Extract the [X, Y] coordinate from the center of the cell holding the provided text.  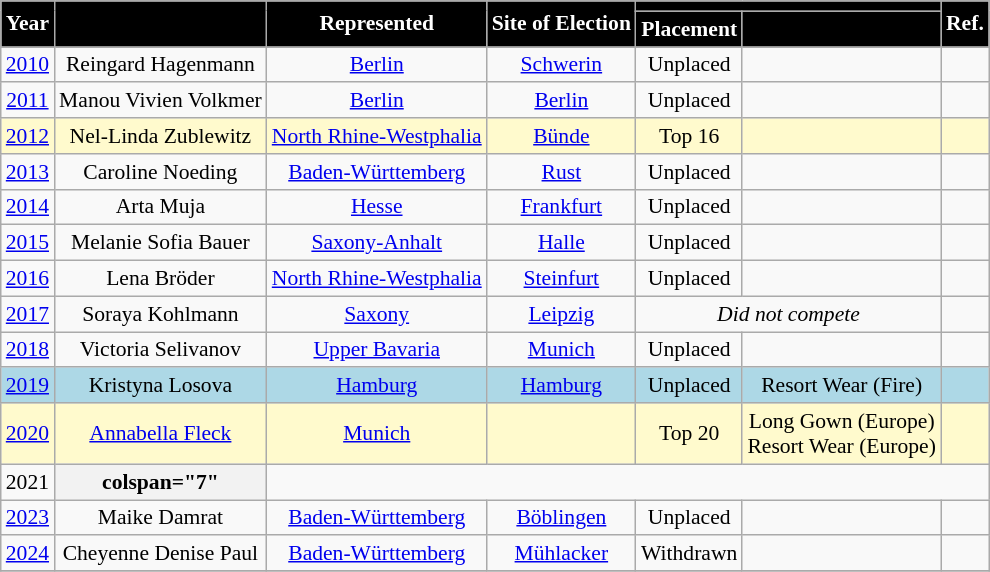
Upper Bavaria [377, 350]
Steinfurt [562, 279]
Maike Damrat [160, 518]
Saxony [377, 314]
2023 [28, 518]
Bünde [562, 136]
Long Gown (Europe) Resort Wear (Europe) [842, 434]
Top 16 [689, 136]
Böblingen [562, 518]
2015 [28, 243]
2020 [28, 434]
Manou Vivien Volkmer [160, 101]
Cheyenne Denise Paul [160, 554]
colspan="7" [160, 482]
2017 [28, 314]
Reingard Hagenmann [160, 65]
Arta Muja [160, 207]
Placement [689, 29]
Halle [562, 243]
2013 [28, 172]
Frankfurt [562, 207]
Victoria Selivanov [160, 350]
Soraya Kohlmann [160, 314]
2010 [28, 65]
Hesse [377, 207]
Mühlacker [562, 554]
2011 [28, 101]
Saxony-Anhalt [377, 243]
Resort Wear (Fire) [842, 386]
2012 [28, 136]
Withdrawn [689, 554]
2019 [28, 386]
Caroline Noeding [160, 172]
Kristyna Losova [160, 386]
Rust [562, 172]
Annabella Fleck [160, 434]
2021 [28, 482]
Nel-Linda Zublewitz [160, 136]
2024 [28, 554]
Leipzig [562, 314]
Top 20 [689, 434]
Did not compete [788, 314]
Lena Bröder [160, 279]
2014 [28, 207]
Schwerin [562, 65]
Ref. [965, 24]
Site of Election [562, 24]
2018 [28, 350]
Melanie Sofia Bauer [160, 243]
2016 [28, 279]
Represented [377, 24]
Year [28, 24]
